Provide the [X, Y] coordinate of the cell's center where the given text is located.  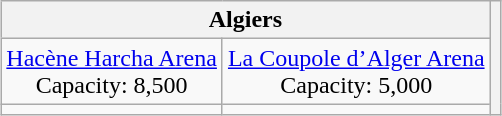
Hacène Harcha ArenaCapacity: 8,500 [112, 72]
Algiers [246, 20]
La Coupole d’Alger ArenaCapacity: 5,000 [356, 72]
